Capture the cell that displays the provided text and extract its (x, y) central coordinate. 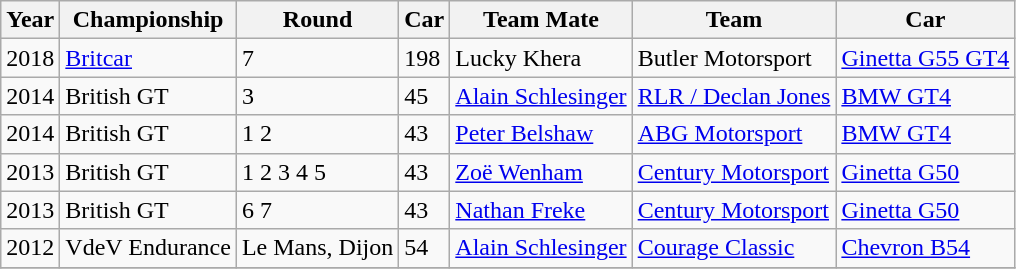
Zoë Wenham (541, 172)
Lucky Khera (541, 58)
Championship (148, 20)
ABG Motorsport (734, 134)
1 2 3 4 5 (317, 172)
2018 (30, 58)
Courage Classic (734, 248)
3 (317, 96)
Butler Motorsport (734, 58)
Peter Belshaw (541, 134)
Round (317, 20)
1 2 (317, 134)
Year (30, 20)
45 (424, 96)
RLR / Declan Jones (734, 96)
Chevron B54 (926, 248)
Ginetta G55 GT4 (926, 58)
54 (424, 248)
VdeV Endurance (148, 248)
Team (734, 20)
2012 (30, 248)
Britcar (148, 58)
Nathan Freke (541, 210)
198 (424, 58)
7 (317, 58)
Le Mans, Dijon (317, 248)
Team Mate (541, 20)
6 7 (317, 210)
